Extract the [X, Y] coordinate from the center of the cell holding the provided text.  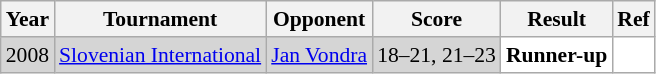
Opponent [319, 19]
18–21, 21–23 [436, 55]
Year [28, 19]
Runner-up [556, 55]
Tournament [160, 19]
Ref [633, 19]
Result [556, 19]
2008 [28, 55]
Jan Vondra [319, 55]
Slovenian International [160, 55]
Score [436, 19]
